Capture the cell that displays the provided text and extract its (X, Y) central coordinate. 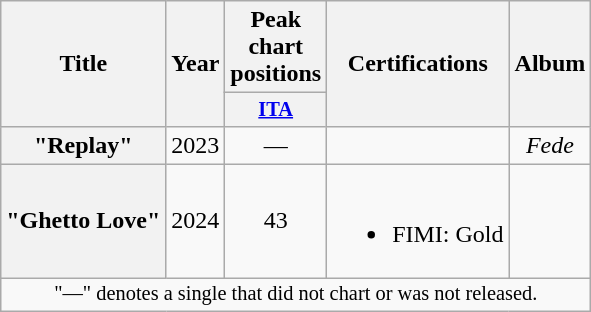
— (276, 145)
Peak chart positions (276, 47)
43 (276, 222)
FIMI: Gold (418, 222)
"Ghetto Love" (84, 222)
Album (550, 64)
2023 (196, 145)
Title (84, 64)
"—" denotes a single that did not chart or was not released. (296, 295)
Fede (550, 145)
2024 (196, 222)
Year (196, 64)
Certifications (418, 64)
"Replay" (84, 145)
ITA (276, 110)
